Output the [x, y] coordinate of the center of the cell containing the given text.  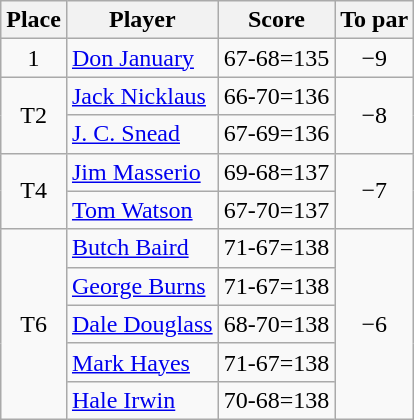
−6 [374, 324]
T4 [34, 191]
69-68=137 [276, 172]
1 [34, 58]
Butch Baird [142, 248]
Tom Watson [142, 210]
Player [142, 20]
Hale Irwin [142, 400]
George Burns [142, 286]
−9 [374, 58]
Jim Masserio [142, 172]
T6 [34, 324]
67-70=137 [276, 210]
To par [374, 20]
68-70=138 [276, 324]
Mark Hayes [142, 362]
67-69=136 [276, 134]
−8 [374, 115]
J. C. Snead [142, 134]
Don January [142, 58]
T2 [34, 115]
67-68=135 [276, 58]
66-70=136 [276, 96]
Jack Nicklaus [142, 96]
Dale Douglass [142, 324]
−7 [374, 191]
Place [34, 20]
Score [276, 20]
70-68=138 [276, 400]
